From the cell containing the given text, extract its center point as (X, Y) coordinate. 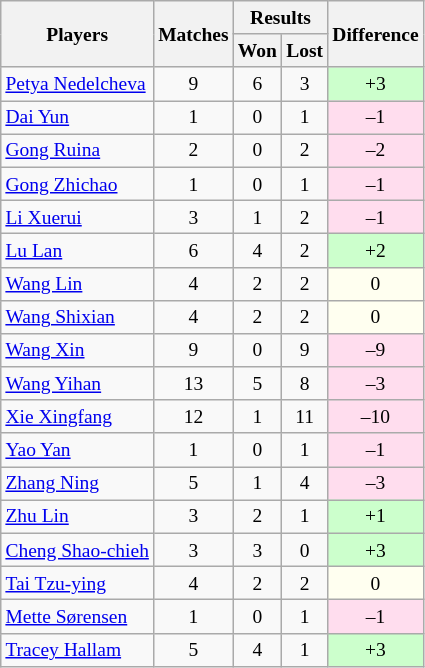
Wang Lin (78, 284)
Won (257, 50)
Results (280, 18)
Lu Lan (78, 250)
Mette Sørensen (78, 616)
Matches (194, 34)
+2 (376, 250)
Zhang Ning (78, 484)
Wang Xin (78, 350)
Lost (305, 50)
Wang Yihan (78, 384)
Cheng Shao-chieh (78, 550)
11 (305, 416)
–10 (376, 416)
+1 (376, 516)
Tai Tzu-ying (78, 584)
Zhu Lin (78, 516)
Gong Zhichao (78, 184)
Difference (376, 34)
12 (194, 416)
–9 (376, 350)
Yao Yan (78, 450)
Xie Xingfang (78, 416)
Dai Yun (78, 118)
8 (305, 384)
Tracey Hallam (78, 650)
Li Xuerui (78, 216)
–2 (376, 150)
Petya Nedelcheva (78, 84)
Gong Ruina (78, 150)
Players (78, 34)
Wang Shixian (78, 316)
13 (194, 384)
